Search for the cell housing the specified text and yield its (X, Y) center coordinate. 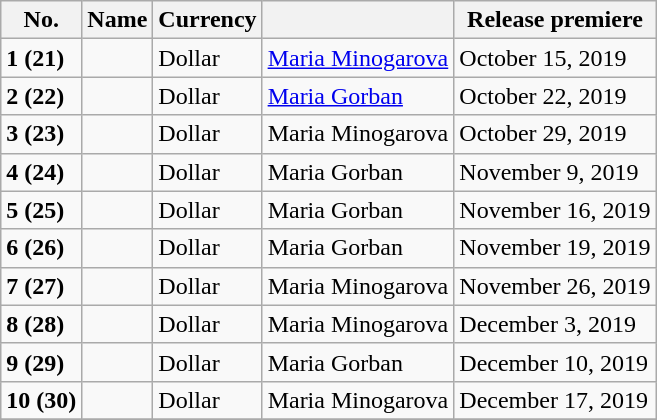
1 (21) (42, 58)
December 3, 2019 (555, 324)
6 (26) (42, 248)
November 26, 2019 (555, 286)
7 (27) (42, 286)
November 19, 2019 (555, 248)
December 17, 2019 (555, 400)
November 16, 2019 (555, 210)
Currency (208, 20)
No. (42, 20)
November 9, 2019 (555, 172)
4 (24) (42, 172)
Release premiere (555, 20)
2 (22) (42, 96)
8 (28) (42, 324)
5 (25) (42, 210)
9 (29) (42, 362)
December 10, 2019 (555, 362)
10 (30) (42, 400)
3 (23) (42, 134)
October 22, 2019 (555, 96)
Name (118, 20)
October 29, 2019 (555, 134)
October 15, 2019 (555, 58)
